Locate the cell with the specified text and output its [X, Y] center coordinate. 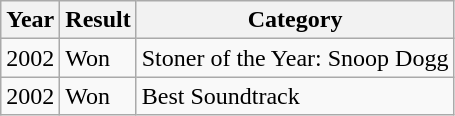
Best Soundtrack [295, 96]
Year [30, 20]
Stoner of the Year: Snoop Dogg [295, 58]
Category [295, 20]
Result [98, 20]
